Provide the [x, y] coordinate of the cell's center where the given text is located.  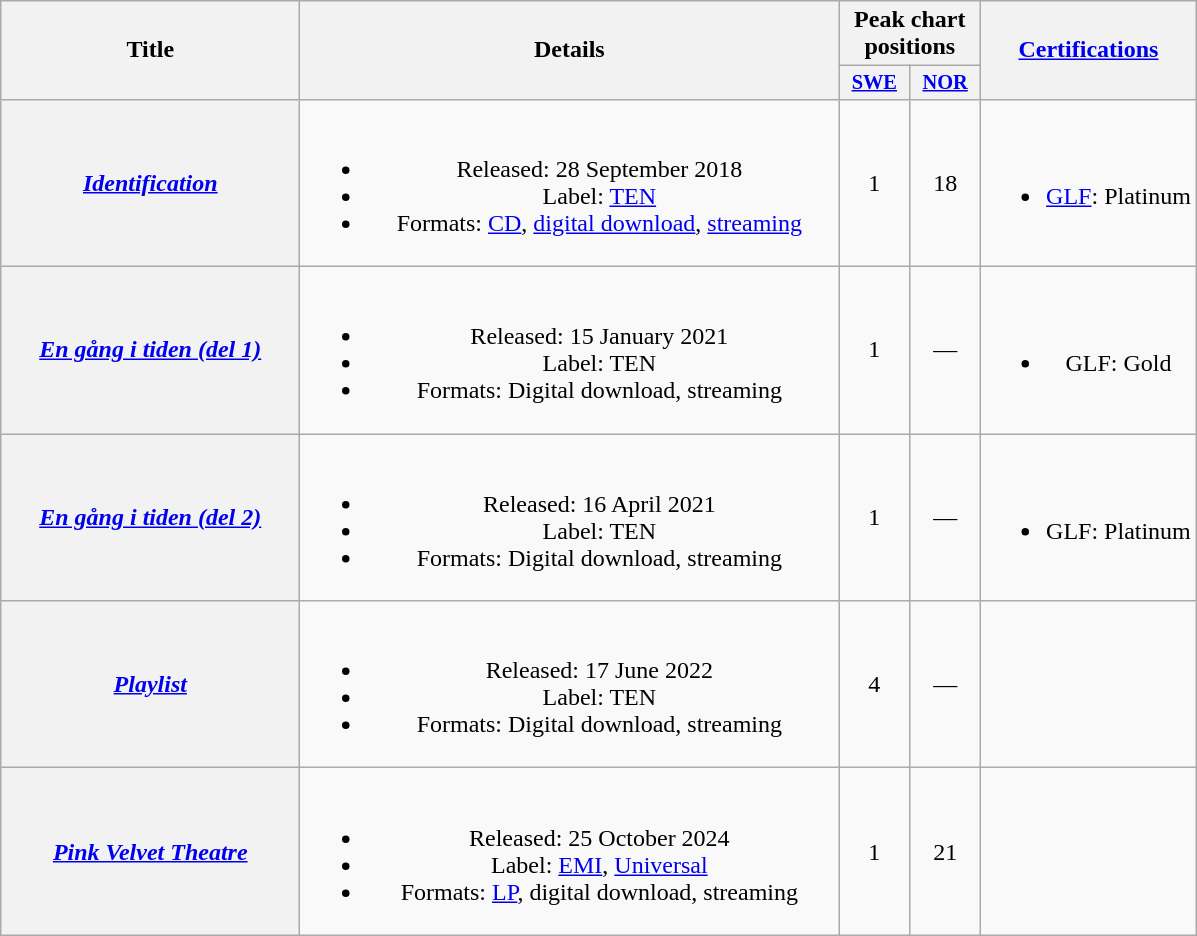
Peak chart positions [910, 34]
En gång i tiden (del 1) [150, 350]
Released: 16 April 2021Label: TENFormats: Digital download, streaming [570, 518]
Certifications [1089, 50]
Released: 17 June 2022Label: TENFormats: Digital download, streaming [570, 684]
SWE [874, 83]
En gång i tiden (del 2) [150, 518]
Released: 15 January 2021Label: TENFormats: Digital download, streaming [570, 350]
18 [946, 182]
Released: 25 October 2024Label: EMI, UniversalFormats: LP, digital download, streaming [570, 852]
Title [150, 50]
21 [946, 852]
Details [570, 50]
NOR [946, 83]
GLF: Gold [1089, 350]
Released: 28 September 2018Label: TENFormats: CD, digital download, streaming [570, 182]
Pink Velvet Theatre [150, 852]
Playlist [150, 684]
Identification [150, 182]
4 [874, 684]
